Pinpoint the cell where the given text exists, returning its (x, y) midpoint coordinate. 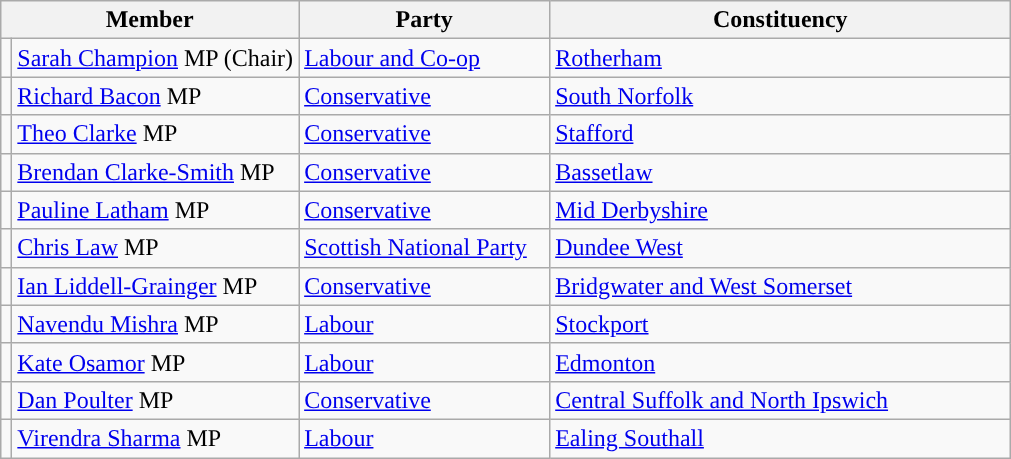
Chris Law MP (156, 248)
Kate Osamor MP (156, 362)
Theo Clarke MP (156, 134)
Member (150, 20)
Sarah Champion MP (Chair) (156, 58)
Navendu Mishra MP (156, 324)
Richard Bacon MP (156, 96)
Mid Derbyshire (780, 210)
Pauline Latham MP (156, 210)
Dundee West (780, 248)
Dan Poulter MP (156, 400)
Labour and Co-op (424, 58)
Ealing Southall (780, 438)
South Norfolk (780, 96)
Stafford (780, 134)
Constituency (780, 20)
Bridgwater and West Somerset (780, 286)
Rotherham (780, 58)
Stockport (780, 324)
Bassetlaw (780, 172)
Virendra Sharma MP (156, 438)
Party (424, 20)
Ian Liddell-Grainger MP (156, 286)
Brendan Clarke-Smith MP (156, 172)
Central Suffolk and North Ipswich (780, 400)
Scottish National Party (424, 248)
Edmonton (780, 362)
